From the cell containing the given text, extract its center point as [x, y] coordinate. 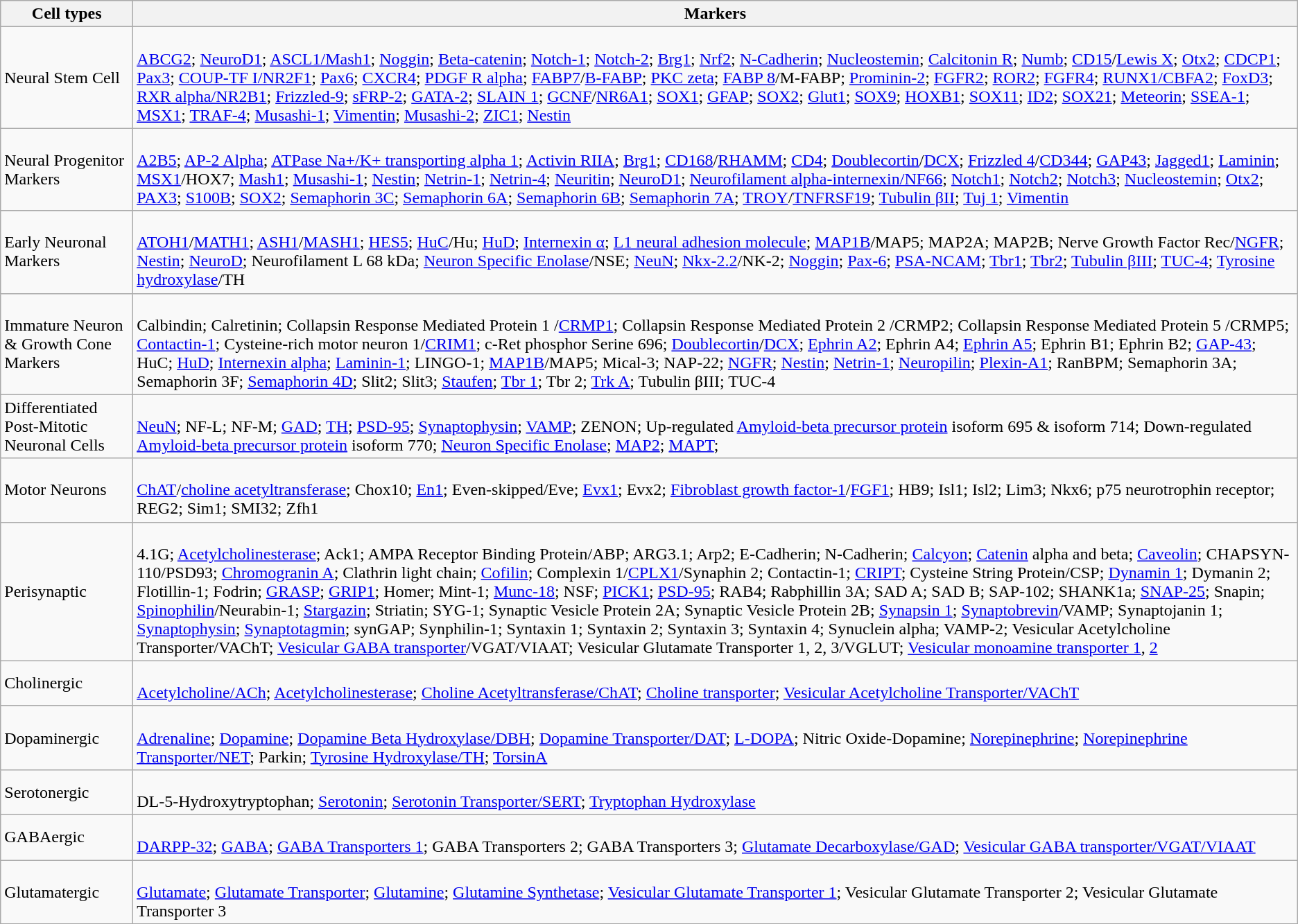
Cholinergic [67, 683]
Motor Neurons [67, 490]
Differentiated Post-Mitotic Neuronal Cells [67, 426]
Dopaminergic [67, 738]
DL-5-Hydroxytryptophan; Serotonin; Serotonin Transporter/SERT; Tryptophan Hydroxylase [716, 792]
Acetylcholine/ACh; Acetylcholinesterase; Choline Acetyltransferase/ChAT; Choline transporter; Vesicular Acetylcholine Transporter/VAChT [716, 683]
Glutamatergic [67, 891]
Perisynaptic [67, 591]
Serotonergic [67, 792]
Neural Progenitor Markers [67, 169]
Cell types [67, 14]
Markers [716, 14]
Early Neuronal Markers [67, 252]
GABAergic [67, 837]
DARPP-32; GABA; GABA Transporters 1; GABA Transporters 2; GABA Transporters 3; Glutamate Decarboxylase/GAD; Vesicular GABA transporter/VGAT/VIAAT [716, 837]
Neural Stem Cell [67, 78]
Immature Neuron & Growth Cone Markers [67, 344]
